Identify which cell holds the provided text, then report its (x, y) central coordinate. 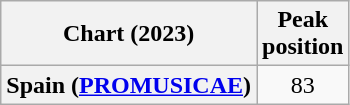
Chart (2023) (129, 34)
83 (303, 85)
Spain (PROMUSICAE) (129, 85)
Peak position (303, 34)
